For the text-containing cell, return its midpoint in [X, Y] coordinate format. 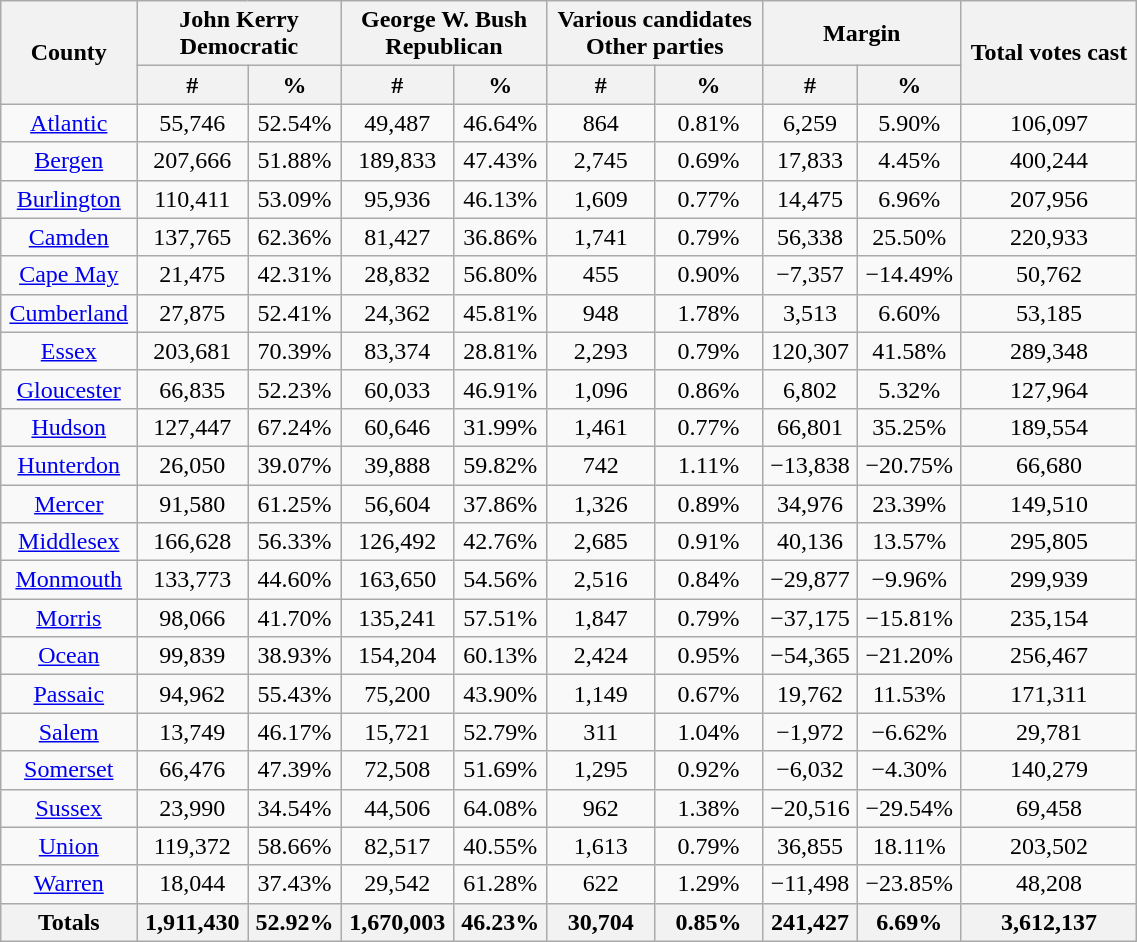
2,685 [601, 542]
60,033 [397, 389]
−29.54% [910, 808]
203,502 [1049, 846]
Margin [862, 34]
0.67% [709, 694]
−13,838 [810, 465]
220,933 [1049, 237]
864 [601, 123]
91,580 [192, 503]
1,461 [601, 427]
133,773 [192, 580]
53.09% [294, 199]
2,745 [601, 161]
29,781 [1049, 732]
−11,498 [810, 884]
1,096 [601, 389]
1,326 [601, 503]
189,554 [1049, 427]
189,833 [397, 161]
13,749 [192, 732]
72,508 [397, 770]
Somerset [69, 770]
Totals [69, 922]
−9.96% [910, 580]
311 [601, 732]
57.51% [500, 618]
36.86% [500, 237]
99,839 [192, 656]
John KerryDemocratic [239, 34]
23.39% [910, 503]
25.50% [910, 237]
45.81% [500, 313]
−4.30% [910, 770]
56,338 [810, 237]
1,670,003 [397, 922]
Various candidatesOther parties [655, 34]
299,939 [1049, 580]
0.91% [709, 542]
18,044 [192, 884]
14,475 [810, 199]
1,613 [601, 846]
1.04% [709, 732]
127,964 [1049, 389]
56.33% [294, 542]
207,666 [192, 161]
1,847 [601, 618]
Middlesex [69, 542]
1,741 [601, 237]
0.90% [709, 275]
29,542 [397, 884]
George W. BushRepublican [444, 34]
6.69% [910, 922]
−6.62% [910, 732]
35.25% [910, 427]
948 [601, 313]
400,244 [1049, 161]
Union [69, 846]
52.23% [294, 389]
5.32% [910, 389]
3,513 [810, 313]
Total votes cast [1049, 52]
Cumberland [69, 313]
Hudson [69, 427]
Ocean [69, 656]
17,833 [810, 161]
11.53% [910, 694]
58.66% [294, 846]
Bergen [69, 161]
26,050 [192, 465]
36,855 [810, 846]
47.39% [294, 770]
41.70% [294, 618]
98,066 [192, 618]
81,427 [397, 237]
Atlantic [69, 123]
0.84% [709, 580]
235,154 [1049, 618]
−29,877 [810, 580]
Monmouth [69, 580]
−20,516 [810, 808]
1,609 [601, 199]
1.29% [709, 884]
455 [601, 275]
−1,972 [810, 732]
−6,032 [810, 770]
43.90% [500, 694]
42.31% [294, 275]
0.89% [709, 503]
171,311 [1049, 694]
3,612,137 [1049, 922]
2,293 [601, 351]
742 [601, 465]
52.79% [500, 732]
Sussex [69, 808]
46.17% [294, 732]
46.91% [500, 389]
−23.85% [910, 884]
2,516 [601, 580]
42.76% [500, 542]
6.60% [910, 313]
55.43% [294, 694]
Gloucester [69, 389]
0.81% [709, 123]
51.69% [500, 770]
−14.49% [910, 275]
Mercer [69, 503]
Camden [69, 237]
15,721 [397, 732]
207,956 [1049, 199]
−21.20% [910, 656]
21,475 [192, 275]
69,458 [1049, 808]
2,424 [601, 656]
19,762 [810, 694]
56.80% [500, 275]
Warren [69, 884]
6,259 [810, 123]
−15.81% [910, 618]
31.99% [500, 427]
110,411 [192, 199]
6.96% [910, 199]
49,487 [397, 123]
75,200 [397, 694]
126,492 [397, 542]
40,136 [810, 542]
70.39% [294, 351]
52.54% [294, 123]
County [69, 52]
127,447 [192, 427]
Passaic [69, 694]
24,362 [397, 313]
55,746 [192, 123]
54.56% [500, 580]
37.43% [294, 884]
56,604 [397, 503]
48,208 [1049, 884]
46.23% [500, 922]
149,510 [1049, 503]
256,467 [1049, 656]
66,835 [192, 389]
39.07% [294, 465]
59.82% [500, 465]
4.45% [910, 161]
1.11% [709, 465]
Cape May [69, 275]
−54,365 [810, 656]
−20.75% [910, 465]
53,185 [1049, 313]
203,681 [192, 351]
95,936 [397, 199]
83,374 [397, 351]
Burlington [69, 199]
Morris [69, 618]
34,976 [810, 503]
41.58% [910, 351]
61.28% [500, 884]
66,680 [1049, 465]
−7,357 [810, 275]
18.11% [910, 846]
Essex [69, 351]
0.92% [709, 770]
163,650 [397, 580]
1.38% [709, 808]
60.13% [500, 656]
39,888 [397, 465]
94,962 [192, 694]
140,279 [1049, 770]
50,762 [1049, 275]
6,802 [810, 389]
82,517 [397, 846]
1,911,430 [192, 922]
30,704 [601, 922]
Hunterdon [69, 465]
52.41% [294, 313]
23,990 [192, 808]
27,875 [192, 313]
137,765 [192, 237]
135,241 [397, 618]
120,307 [810, 351]
60,646 [397, 427]
62.36% [294, 237]
51.88% [294, 161]
295,805 [1049, 542]
0.69% [709, 161]
1,149 [601, 694]
1,295 [601, 770]
28.81% [500, 351]
37.86% [500, 503]
64.08% [500, 808]
106,097 [1049, 123]
154,204 [397, 656]
1.78% [709, 313]
47.43% [500, 161]
Salem [69, 732]
44.60% [294, 580]
0.86% [709, 389]
38.93% [294, 656]
28,832 [397, 275]
46.64% [500, 123]
−37,175 [810, 618]
241,427 [810, 922]
46.13% [500, 199]
40.55% [500, 846]
67.24% [294, 427]
166,628 [192, 542]
0.95% [709, 656]
119,372 [192, 846]
44,506 [397, 808]
13.57% [910, 542]
61.25% [294, 503]
66,801 [810, 427]
5.90% [910, 123]
289,348 [1049, 351]
0.85% [709, 922]
622 [601, 884]
52.92% [294, 922]
66,476 [192, 770]
962 [601, 808]
34.54% [294, 808]
